Return (X, Y) of the center of cell containing provided text 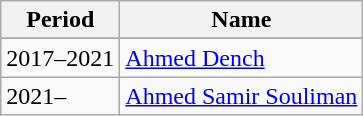
Ahmed Samir Souliman (242, 96)
2021– (60, 96)
Name (242, 20)
Ahmed Dench (242, 58)
Period (60, 20)
2017–2021 (60, 58)
